Scan for the cell matching the given text and deliver its (X, Y) coordinate at center. 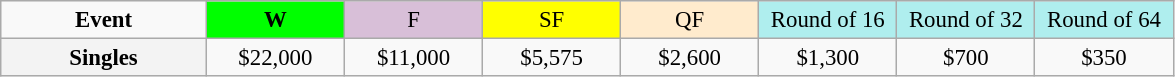
QF (690, 20)
Round of 32 (966, 20)
$2,600 (690, 58)
W (275, 20)
Singles (104, 58)
$1,300 (828, 58)
$11,000 (413, 58)
$5,575 (552, 58)
F (413, 20)
$22,000 (275, 58)
$700 (966, 58)
$350 (1104, 58)
Round of 64 (1104, 20)
SF (552, 20)
Event (104, 20)
Round of 16 (828, 20)
